Detect which cell encompasses the target text, then output its (x, y) center coordinate. 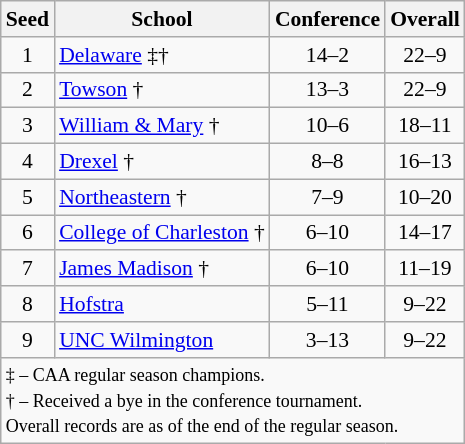
Drexel † (162, 162)
8–8 (328, 162)
3 (28, 126)
10–6 (328, 126)
9 (28, 340)
4 (28, 162)
1 (28, 55)
College of Charleston † (162, 233)
Delaware ‡† (162, 55)
Northeastern † (162, 197)
18–11 (425, 126)
UNC Wilmington (162, 340)
William & Mary † (162, 126)
Hofstra (162, 304)
14–2 (328, 55)
8 (28, 304)
3–13 (328, 340)
School (162, 19)
5 (28, 197)
6 (28, 233)
7–9 (328, 197)
James Madison † (162, 269)
‡ – CAA regular season champions.† – Received a bye in the conference tournament.Overall records are as of the end of the regular season. (233, 400)
Seed (28, 19)
Conference (328, 19)
Towson † (162, 90)
Overall (425, 19)
2 (28, 90)
11–19 (425, 269)
14–17 (425, 233)
10–20 (425, 197)
5–11 (328, 304)
16–13 (425, 162)
13–3 (328, 90)
7 (28, 269)
